Locate the cell with the specified text and output its [x, y] center coordinate. 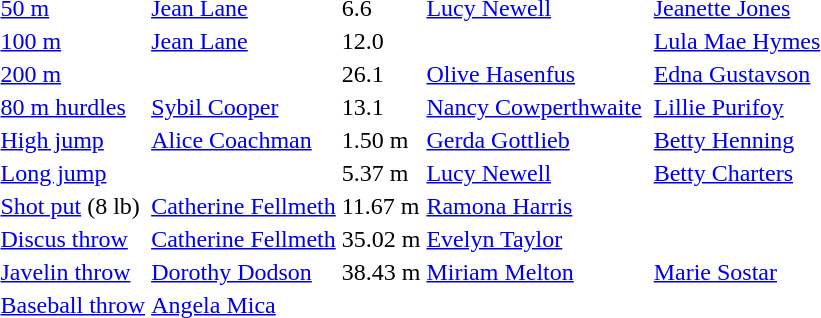
11.67 m [381, 206]
Nancy Cowperthwaite [534, 107]
12.0 [381, 41]
Olive Hasenfus [534, 74]
Ramona Harris [534, 206]
Gerda Gottlieb [534, 140]
Dorothy Dodson [244, 272]
Miriam Melton [534, 272]
Alice Coachman [244, 140]
Evelyn Taylor [534, 239]
Jean Lane [244, 41]
38.43 m [381, 272]
1.50 m [381, 140]
26.1 [381, 74]
5.37 m [381, 173]
Lucy Newell [534, 173]
35.02 m [381, 239]
Sybil Cooper [244, 107]
13.1 [381, 107]
